From the cell containing the given text, extract its center point as [x, y] coordinate. 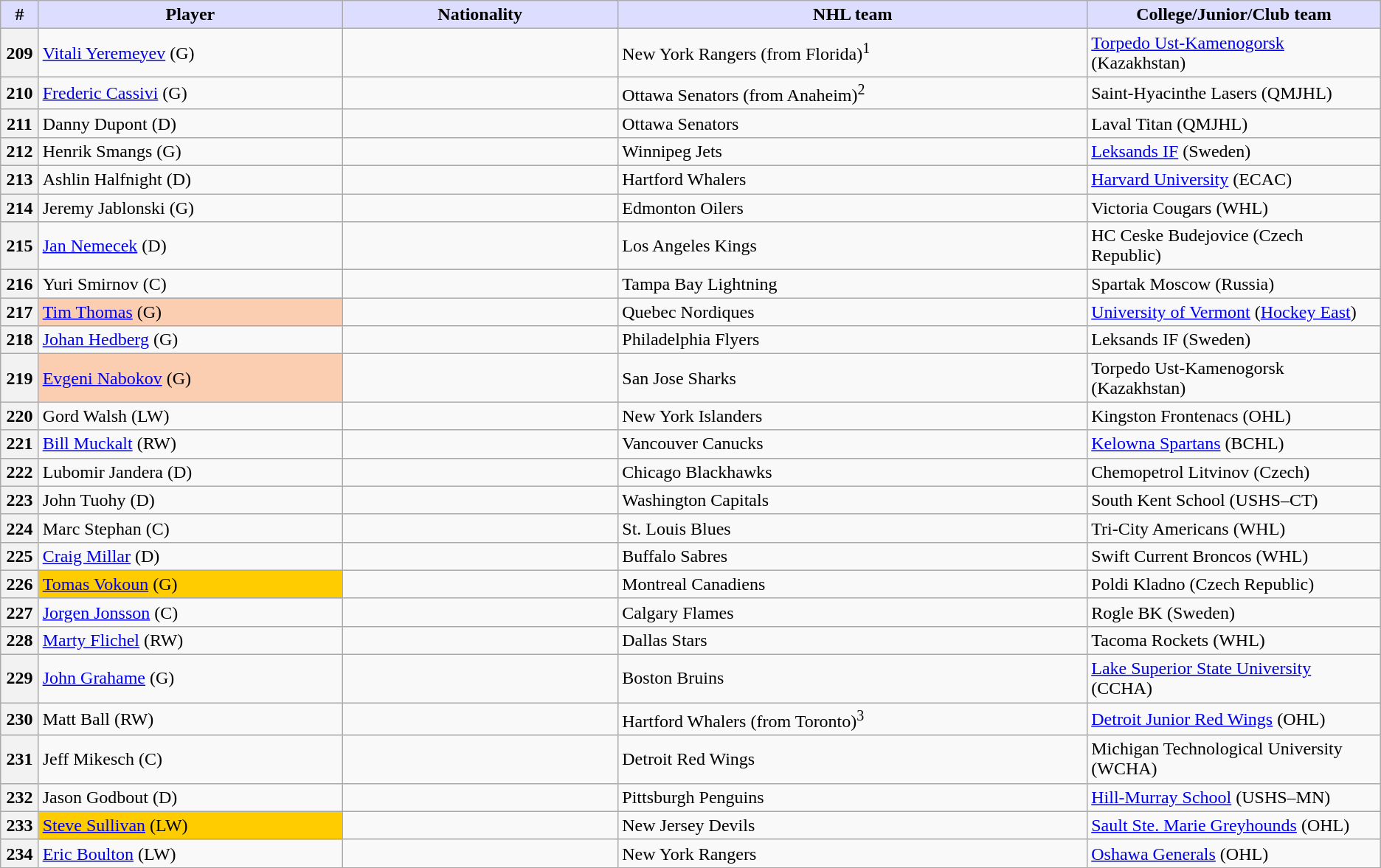
216 [19, 284]
Tim Thomas (G) [190, 312]
Ottawa Senators [853, 123]
Jeff Mikesch (C) [190, 760]
Jorgen Jonsson (C) [190, 612]
233 [19, 825]
Kingston Frontenacs (OHL) [1234, 416]
Craig Millar (D) [190, 556]
# [19, 15]
Nationality [480, 15]
Lubomir Jandera (D) [190, 472]
227 [19, 612]
Harvard University (ECAC) [1234, 180]
Frederic Cassivi (G) [190, 93]
Montreal Canadiens [853, 584]
Detroit Red Wings [853, 760]
Swift Current Broncos (WHL) [1234, 556]
213 [19, 180]
South Kent School (USHS–CT) [1234, 500]
NHL team [853, 15]
Tomas Vokoun (G) [190, 584]
228 [19, 640]
Spartak Moscow (Russia) [1234, 284]
Chicago Blackhawks [853, 472]
San Jose Sharks [853, 378]
John Tuohy (D) [190, 500]
University of Vermont (Hockey East) [1234, 312]
218 [19, 340]
Ashlin Halfnight (D) [190, 180]
Kelowna Spartans (BCHL) [1234, 444]
Victoria Cougars (WHL) [1234, 208]
Sault Ste. Marie Greyhounds (OHL) [1234, 825]
229 [19, 678]
224 [19, 528]
211 [19, 123]
Marty Flichel (RW) [190, 640]
Hill-Murray School (USHS–MN) [1234, 797]
HC Ceske Budejovice (Czech Republic) [1234, 246]
212 [19, 151]
Ottawa Senators (from Anaheim)2 [853, 93]
Bill Muckalt (RW) [190, 444]
225 [19, 556]
Rogle BK (Sweden) [1234, 612]
214 [19, 208]
Player [190, 15]
209 [19, 53]
Steve Sullivan (LW) [190, 825]
234 [19, 853]
Philadelphia Flyers [853, 340]
New Jersey Devils [853, 825]
220 [19, 416]
226 [19, 584]
Calgary Flames [853, 612]
New York Rangers [853, 853]
Johan Hedberg (G) [190, 340]
Winnipeg Jets [853, 151]
Edmonton Oilers [853, 208]
New York Rangers (from Florida)1 [853, 53]
210 [19, 93]
Oshawa Generals (OHL) [1234, 853]
231 [19, 760]
219 [19, 378]
Pittsburgh Penguins [853, 797]
Gord Walsh (LW) [190, 416]
Detroit Junior Red Wings (OHL) [1234, 720]
John Grahame (G) [190, 678]
Matt Ball (RW) [190, 720]
Washington Capitals [853, 500]
223 [19, 500]
Quebec Nordiques [853, 312]
Dallas Stars [853, 640]
Buffalo Sabres [853, 556]
221 [19, 444]
217 [19, 312]
Vitali Yeremeyev (G) [190, 53]
Jason Godbout (D) [190, 797]
College/Junior/Club team [1234, 15]
Tri-City Americans (WHL) [1234, 528]
Los Angeles Kings [853, 246]
Marc Stephan (C) [190, 528]
Henrik Smangs (G) [190, 151]
Jan Nemecek (D) [190, 246]
Laval Titan (QMJHL) [1234, 123]
Boston Bruins [853, 678]
Eric Boulton (LW) [190, 853]
Chemopetrol Litvinov (Czech) [1234, 472]
Danny Dupont (D) [190, 123]
Tampa Bay Lightning [853, 284]
Hartford Whalers (from Toronto)3 [853, 720]
Michigan Technological University (WCHA) [1234, 760]
New York Islanders [853, 416]
Evgeni Nabokov (G) [190, 378]
Saint-Hyacinthe Lasers (QMJHL) [1234, 93]
Yuri Smirnov (C) [190, 284]
Lake Superior State University (CCHA) [1234, 678]
Tacoma Rockets (WHL) [1234, 640]
Poldi Kladno (Czech Republic) [1234, 584]
215 [19, 246]
230 [19, 720]
222 [19, 472]
Hartford Whalers [853, 180]
St. Louis Blues [853, 528]
232 [19, 797]
Vancouver Canucks [853, 444]
Jeremy Jablonski (G) [190, 208]
